Scan for the cell matching the given text and deliver its [x, y] coordinate at center. 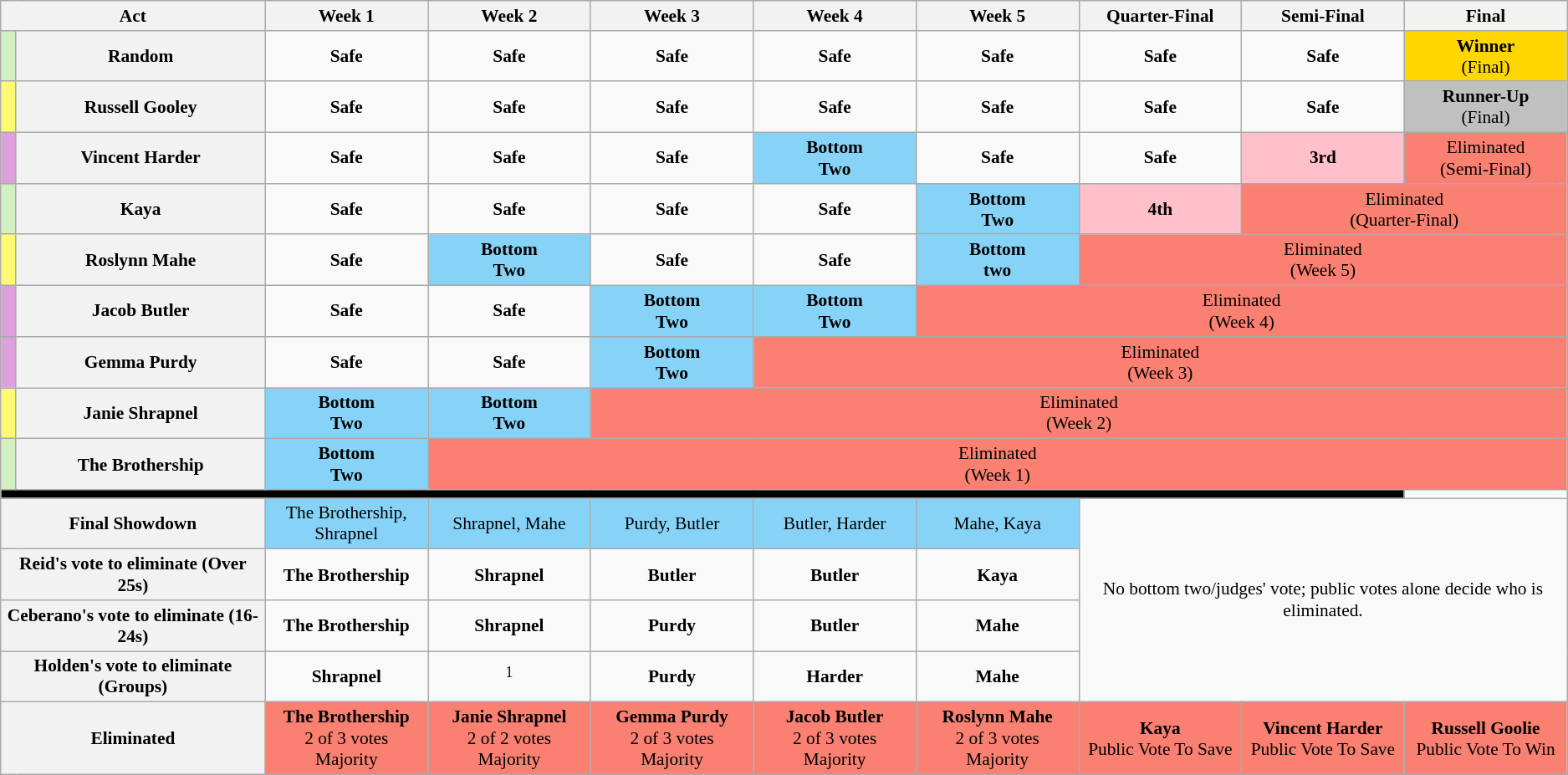
KayaPublic Vote To Save [1161, 739]
Janie Shrapnel [140, 413]
Butler, Harder [835, 523]
Final Showdown [133, 523]
Vincent Harder [140, 159]
Jacob Butler2 of 3 votesMajority [835, 739]
Week 1 [346, 16]
Week 2 [510, 16]
Russell GooliePublic Vote To Win [1485, 739]
Mahe, Kaya [997, 523]
Eliminated(Week 4) [1241, 311]
Eliminated [133, 739]
The Brothership, Shrapnel [346, 523]
The Brothership2 of 3 votesMajority [346, 739]
Holden's vote to eliminate (Groups) [133, 677]
Roslynn Mahe [140, 261]
Runner-Up(Final) [1485, 107]
Ceberano's vote to eliminate (16-24s) [133, 625]
Gemma Purdy2 of 3 votesMajority [672, 739]
Shrapnel, Mahe [510, 523]
Act [133, 16]
Russell Gooley [140, 107]
Week 4 [835, 16]
Winner(Final) [1485, 57]
Random [140, 57]
Quarter-Final [1161, 16]
Jacob Butler [140, 311]
Bottomtwo [997, 261]
No bottom two/judges' vote; public votes alone decide who is eliminated. [1323, 600]
Vincent HarderPublic Vote To Save [1323, 739]
Reid's vote to eliminate (Over 25s) [133, 575]
Gemma Purdy [140, 363]
Final [1485, 16]
Eliminated(Week 1) [998, 465]
Semi-Final [1323, 16]
Eliminated(Week 3) [1161, 363]
Eliminated(Quarter-Final) [1405, 209]
1 [510, 677]
Week 5 [997, 16]
4th [1161, 209]
Purdy, Butler [672, 523]
Eliminated(Week 5) [1323, 261]
Harder [835, 677]
Janie Shrapnel2 of 2 votesMajority [510, 739]
3rd [1323, 159]
Eliminated(Semi-Final) [1485, 159]
Roslynn Mahe2 of 3 votesMajority [997, 739]
Eliminated(Week 2) [1079, 413]
Week 3 [672, 16]
